Scan for the cell matching the given text and deliver its [X, Y] coordinate at center. 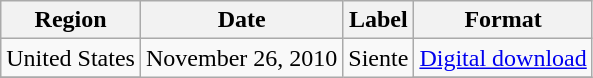
Siente [378, 58]
Region [71, 20]
November 26, 2010 [241, 58]
Date [241, 20]
United States [71, 58]
Label [378, 20]
Digital download [503, 58]
Format [503, 20]
